Scan for the cell matching the given text and deliver its [x, y] coordinate at center. 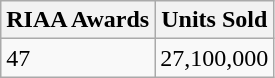
27,100,000 [214, 58]
RIAA Awards [78, 20]
Units Sold [214, 20]
47 [78, 58]
